Return (x, y) of the center of cell containing provided text 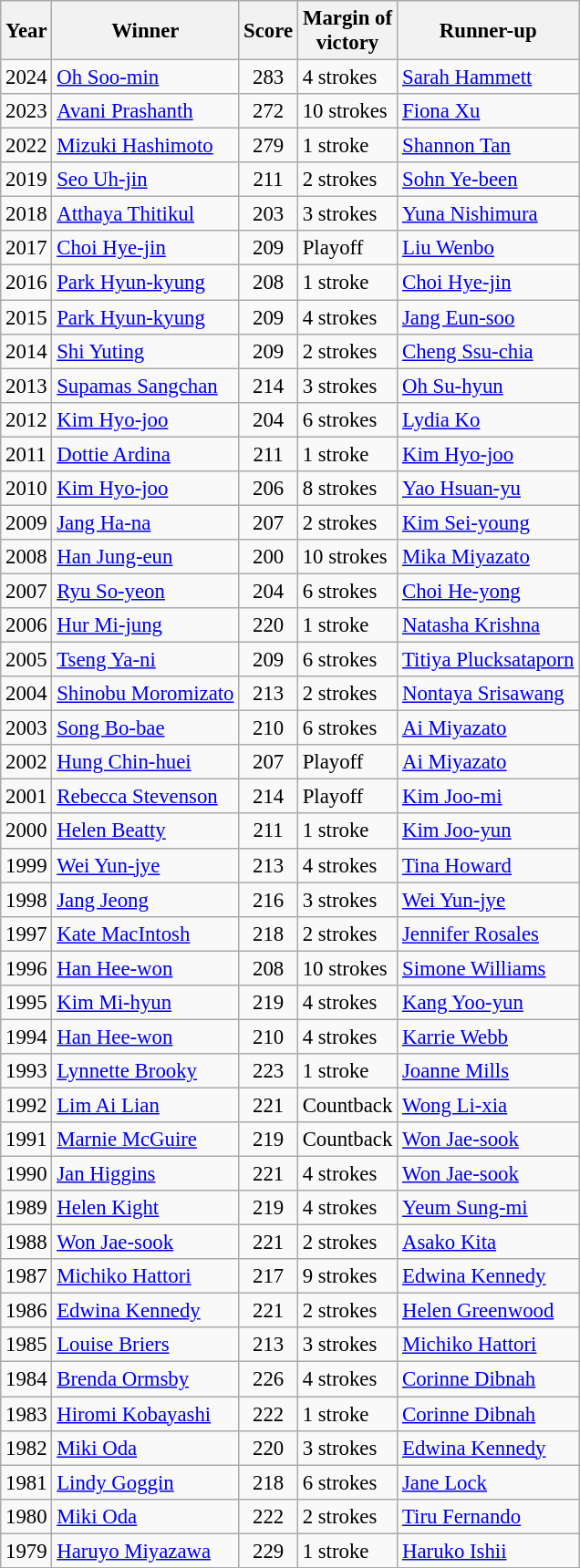
Cheng Ssu-chia (489, 351)
Natasha Krishna (489, 625)
Tina Howard (489, 865)
2010 (26, 489)
2014 (26, 351)
2017 (26, 249)
Kim Sei-young (489, 522)
8 strokes (347, 489)
Marnie McGuire (146, 1140)
1993 (26, 1071)
Atthaya Thitikul (146, 214)
Lynnette Brooky (146, 1071)
Winner (146, 31)
Shinobu Moromizato (146, 694)
1992 (26, 1105)
272 (268, 111)
Year (26, 31)
2008 (26, 557)
Brenda Ormsby (146, 1379)
2023 (26, 111)
283 (268, 77)
Fiona Xu (489, 111)
2005 (26, 660)
Louise Briers (146, 1345)
Wong Li-xia (489, 1105)
2002 (26, 762)
Seo Uh-jin (146, 180)
Lindy Goggin (146, 1482)
Jang Eun-soo (489, 317)
Mizuki Hashimoto (146, 146)
Helen Greenwood (489, 1311)
2006 (26, 625)
Sohn Ye-been (489, 180)
Kate MacIntosh (146, 934)
2018 (26, 214)
1999 (26, 865)
Liu Wenbo (489, 249)
2001 (26, 797)
Choi He-yong (489, 591)
Hiromi Kobayashi (146, 1414)
Kim Mi-hyun (146, 1003)
2004 (26, 694)
226 (268, 1379)
Titiya Plucksataporn (489, 660)
Shannon Tan (489, 146)
1981 (26, 1482)
2015 (26, 317)
1989 (26, 1208)
Supamas Sangchan (146, 386)
Jane Lock (489, 1482)
1990 (26, 1174)
2003 (26, 728)
Karrie Webb (489, 1037)
Rebecca Stevenson (146, 797)
2022 (26, 146)
Jan Higgins (146, 1174)
1979 (26, 1551)
Joanne Mills (489, 1071)
1986 (26, 1311)
Oh Soo-min (146, 77)
1982 (26, 1448)
Simone Williams (489, 968)
Helen Beatty (146, 831)
Yao Hsuan-yu (489, 489)
Kim Joo-mi (489, 797)
1984 (26, 1379)
2011 (26, 454)
Tseng Ya-ni (146, 660)
Mika Miyazato (489, 557)
1994 (26, 1037)
1987 (26, 1276)
Haruyo Miyazawa (146, 1551)
Lim Ai Lian (146, 1105)
Haruko Ishii (489, 1551)
2016 (26, 283)
Tiru Fernando (489, 1516)
Margin ofvictory (347, 31)
Jang Ha-na (146, 522)
Lydia Ko (489, 419)
1985 (26, 1345)
Asako Kita (489, 1243)
Oh Su-hyun (489, 386)
Shi Yuting (146, 351)
200 (268, 557)
229 (268, 1551)
2009 (26, 522)
1997 (26, 934)
Yuna Nishimura (489, 214)
Hur Mi-jung (146, 625)
279 (268, 146)
1995 (26, 1003)
2024 (26, 77)
Helen Kight (146, 1208)
Hung Chin-huei (146, 762)
Nontaya Srisawang (489, 694)
Score (268, 31)
Ryu So-yeon (146, 591)
1996 (26, 968)
2012 (26, 419)
9 strokes (347, 1276)
1998 (26, 900)
1988 (26, 1243)
1980 (26, 1516)
223 (268, 1071)
2019 (26, 180)
1983 (26, 1414)
Jennifer Rosales (489, 934)
Kim Joo-yun (489, 831)
Sarah Hammett (489, 77)
203 (268, 214)
Kang Yoo-yun (489, 1003)
Yeum Sung-mi (489, 1208)
217 (268, 1276)
Avani Prashanth (146, 111)
1991 (26, 1140)
Han Jung-eun (146, 557)
Dottie Ardina (146, 454)
Song Bo-bae (146, 728)
2000 (26, 831)
216 (268, 900)
2007 (26, 591)
Jang Jeong (146, 900)
206 (268, 489)
2013 (26, 386)
Runner-up (489, 31)
